Determine the [x, y] coordinate at the center of the cell enclosing the given text.  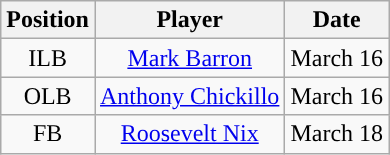
Date [337, 20]
Position [48, 20]
Mark Barron [189, 58]
Player [189, 20]
Anthony Chickillo [189, 96]
Roosevelt Nix [189, 134]
ILB [48, 58]
FB [48, 134]
OLB [48, 96]
March 18 [337, 134]
